Output the (X, Y) coordinate of the center of the cell containing the given text.  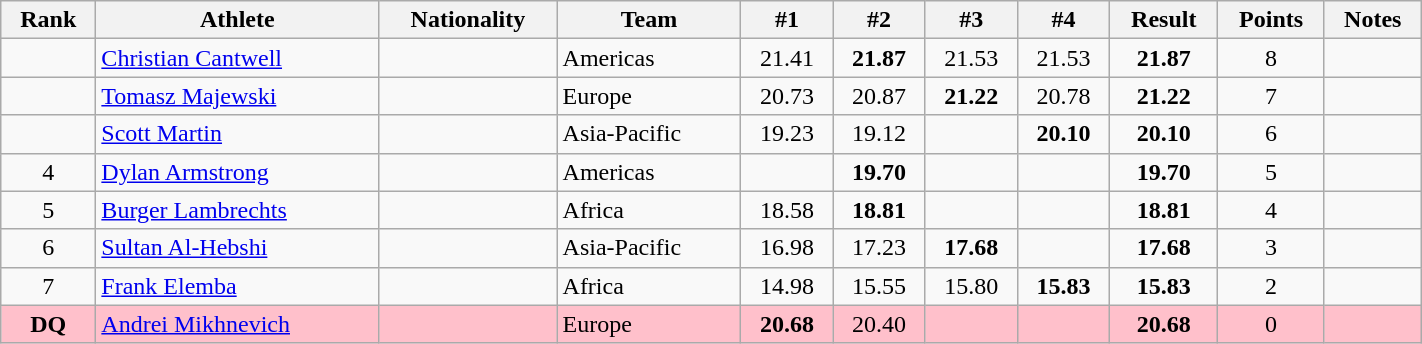
#4 (1063, 20)
#1 (787, 20)
Frank Elemba (238, 286)
14.98 (787, 286)
Result (1164, 20)
Rank (48, 20)
15.80 (971, 286)
16.98 (787, 248)
Team (649, 20)
Andrei Mikhnevich (238, 324)
21.41 (787, 58)
Nationality (468, 20)
20.87 (879, 96)
15.55 (879, 286)
19.23 (787, 134)
3 (1271, 248)
#3 (971, 20)
Dylan Armstrong (238, 172)
Tomasz Majewski (238, 96)
20.78 (1063, 96)
17.23 (879, 248)
18.58 (787, 210)
Sultan Al-Hebshi (238, 248)
0 (1271, 324)
19.12 (879, 134)
Notes (1372, 20)
Scott Martin (238, 134)
Points (1271, 20)
2 (1271, 286)
20.73 (787, 96)
8 (1271, 58)
Burger Lambrechts (238, 210)
#2 (879, 20)
Christian Cantwell (238, 58)
DQ (48, 324)
20.40 (879, 324)
Athlete (238, 20)
